Provide the [X, Y] coordinate of the cell's center where the given text is located.  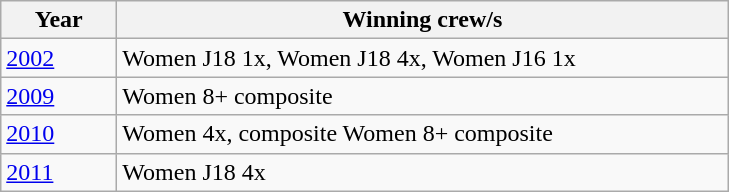
2009 [59, 96]
2011 [59, 172]
Winning crew/s [422, 20]
Women 4x, composite Women 8+ composite [422, 134]
Women J18 4x [422, 172]
2002 [59, 58]
Women J18 1x, Women J18 4x, Women J16 1x [422, 58]
Women 8+ composite [422, 96]
Year [59, 20]
2010 [59, 134]
